Scan for the cell matching the given text and deliver its (x, y) coordinate at center. 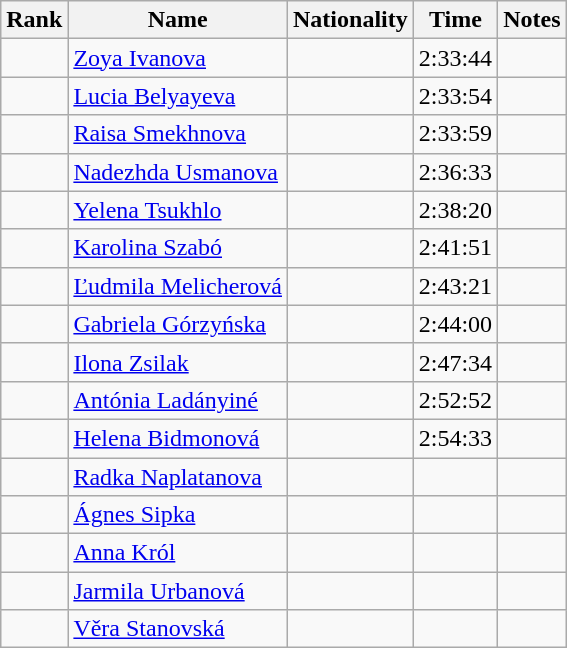
Anna Król (178, 553)
Radka Naplatanova (178, 477)
2:52:52 (455, 400)
Rank (34, 20)
2:44:00 (455, 324)
2:33:54 (455, 96)
2:54:33 (455, 438)
Zoya Ivanova (178, 58)
2:33:44 (455, 58)
Ágnes Sipka (178, 515)
Helena Bidmonová (178, 438)
Antónia Ladányiné (178, 400)
Time (455, 20)
Nadezhda Usmanova (178, 172)
2:47:34 (455, 362)
Gabriela Górzyńska (178, 324)
2:38:20 (455, 210)
Ľudmila Melicherová (178, 286)
2:36:33 (455, 172)
Věra Stanovská (178, 629)
Yelena Tsukhlo (178, 210)
2:33:59 (455, 134)
Ilona Zsilak (178, 362)
Notes (532, 20)
Karolina Szabó (178, 248)
2:41:51 (455, 248)
Raisa Smekhnova (178, 134)
Lucia Belyayeva (178, 96)
2:43:21 (455, 286)
Jarmila Urbanová (178, 591)
Nationality (351, 20)
Name (178, 20)
